From the cell containing the given text, extract its center point as [X, Y] coordinate. 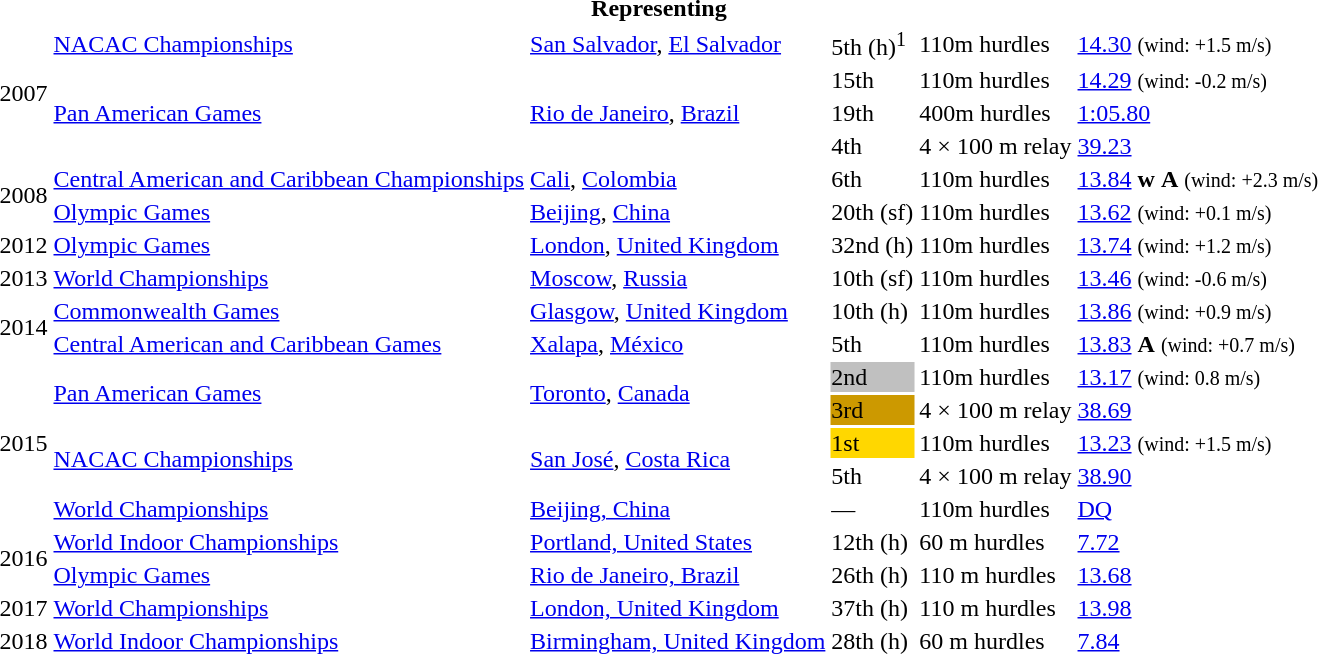
20th (sf) [872, 212]
19th [872, 113]
Central American and Caribbean Games [289, 344]
37th (h) [872, 608]
10th (h) [872, 311]
Toronto, Canada [678, 394]
15th [872, 80]
Portland, United States [678, 542]
5th (h)1 [872, 44]
Cali, Colombia [678, 179]
Commonwealth Games [289, 311]
2nd [872, 377]
Central American and Caribbean Championships [289, 179]
San Salvador, El Salvador [678, 44]
San José, Costa Rica [678, 460]
26th (h) [872, 575]
10th (sf) [872, 278]
— [872, 509]
12th (h) [872, 542]
Xalapa, México [678, 344]
60 m hurdles [996, 542]
4th [872, 146]
1st [872, 443]
Moscow, Russia [678, 278]
6th [872, 179]
32nd (h) [872, 245]
400m hurdles [996, 113]
3rd [872, 410]
World Indoor Championships [289, 542]
Glasgow, United Kingdom [678, 311]
